Search for the cell housing the specified text and yield its [x, y] center coordinate. 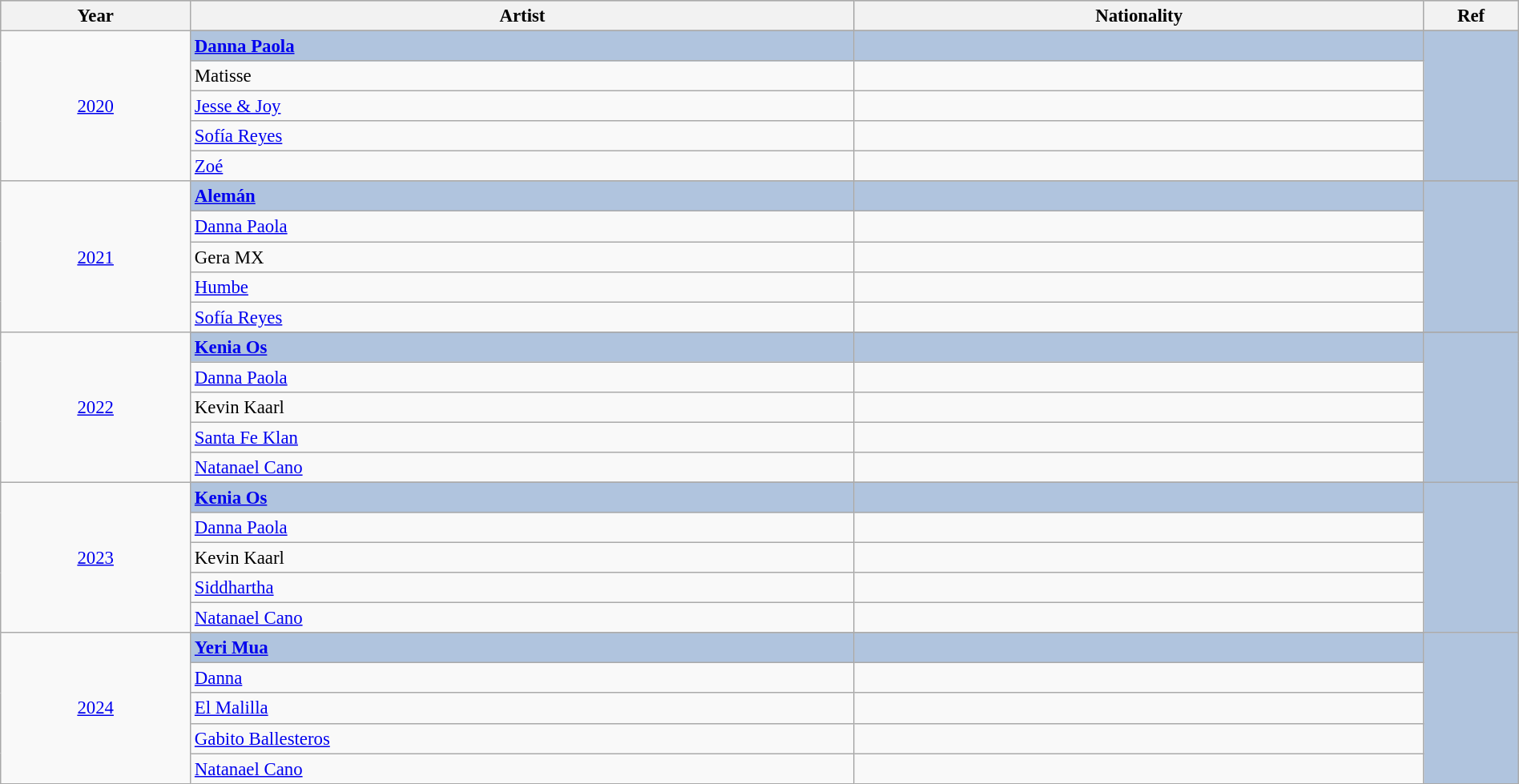
2021 [96, 256]
2024 [96, 708]
Gabito Ballesteros [522, 738]
Matisse [522, 76]
2023 [96, 557]
Santa Fe Klan [522, 437]
Siddhartha [522, 588]
Zoé [522, 167]
Ref [1471, 16]
2022 [96, 407]
El Malilla [522, 709]
Danna [522, 678]
Yeri Mua [522, 648]
Humbe [522, 287]
Year [96, 16]
Alemán [522, 196]
Artist [522, 16]
Gera MX [522, 257]
Jesse & Joy [522, 107]
Nationality [1138, 16]
2020 [96, 107]
